Output the (X, Y) coordinate of the center of the cell containing the given text.  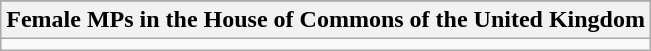
Female MPs in the House of Commons of the United Kingdom (326, 20)
